Capture the cell that displays the provided text and extract its (x, y) central coordinate. 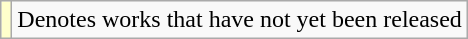
Denotes works that have not yet been released (240, 20)
